Scan for the cell matching the given text and deliver its (X, Y) coordinate at center. 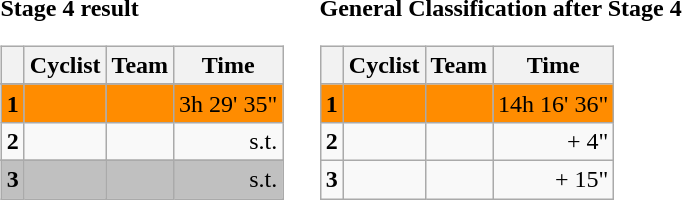
+ 4" (554, 141)
+ 15" (554, 179)
3h 29' 35" (228, 103)
14h 16' 36" (554, 103)
